Provide the (x, y) coordinate of the cell's center where the given text is located.  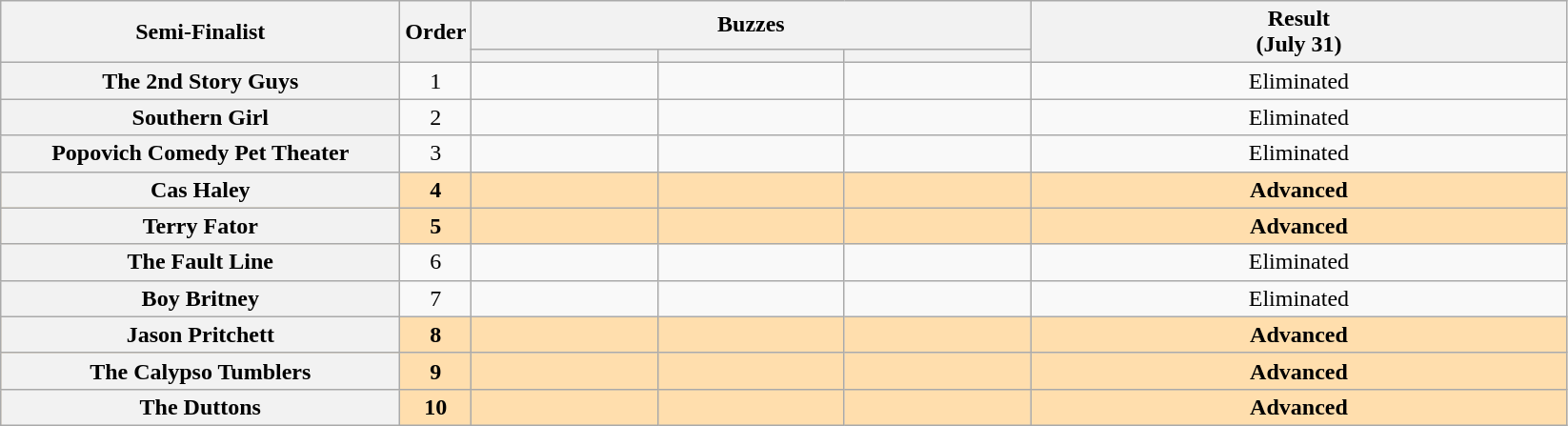
Terry Fator (200, 226)
Jason Pritchett (200, 335)
The Calypso Tumblers (200, 371)
The Duttons (200, 407)
9 (436, 371)
7 (436, 298)
Boy Britney (200, 298)
The 2nd Story Guys (200, 81)
6 (436, 262)
Buzzes (751, 25)
Result (July 31) (1299, 32)
Cas Haley (200, 190)
8 (436, 335)
Order (436, 32)
Southern Girl (200, 117)
The Fault Line (200, 262)
10 (436, 407)
Popovich Comedy Pet Theater (200, 153)
Semi-Finalist (200, 32)
3 (436, 153)
5 (436, 226)
4 (436, 190)
1 (436, 81)
2 (436, 117)
